Pinpoint the cell where the given text exists, returning its [x, y] midpoint coordinate. 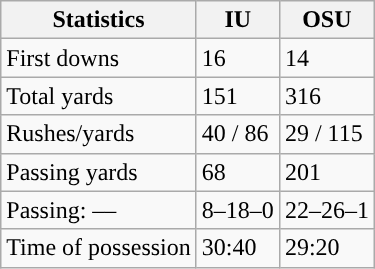
Rushes/yards [99, 134]
First downs [99, 58]
316 [326, 96]
OSU [326, 20]
14 [326, 58]
Statistics [99, 20]
Total yards [99, 96]
29:20 [326, 248]
68 [238, 172]
201 [326, 172]
30:40 [238, 248]
16 [238, 58]
IU [238, 20]
29 / 115 [326, 134]
Passing: –– [99, 210]
Time of possession [99, 248]
8–18–0 [238, 210]
Passing yards [99, 172]
40 / 86 [238, 134]
151 [238, 96]
22–26–1 [326, 210]
